Provide the [X, Y] coordinate of the cell's center where the given text is located.  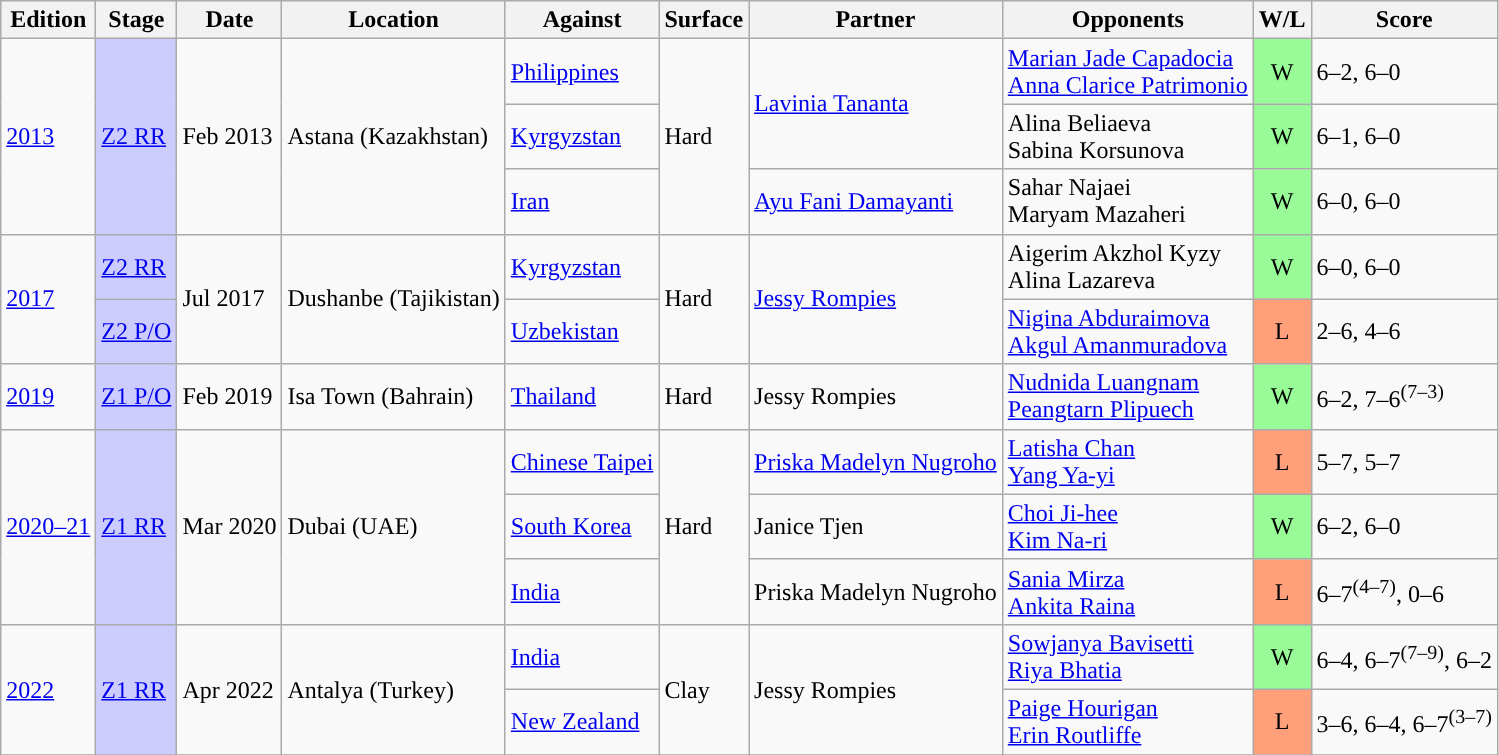
Partner [876, 20]
2–6, 4–6 [1404, 332]
Latisha Chan Yang Ya-yi [1128, 462]
South Korea [582, 526]
Uzbekistan [582, 332]
6–1, 6–0 [1404, 136]
Isa Town (Bahrain) [394, 396]
6–2, 7–6(7–3) [1404, 396]
Aigerim Akzhol Kyzy Alina Lazareva [1128, 266]
Surface [704, 20]
Philippines [582, 72]
Date [230, 20]
2017 [48, 299]
Apr 2022 [230, 689]
Janice Tjen [876, 526]
Jul 2017 [230, 299]
Sahar Najaei Maryam Mazaheri [1128, 202]
Chinese Taipei [582, 462]
Ayu Fani Damayanti [876, 202]
Mar 2020 [230, 526]
Opponents [1128, 20]
Dushanbe (Tajikistan) [394, 299]
Location [394, 20]
Feb 2019 [230, 396]
Sowjanya Bavisetti Riya Bhatia [1128, 656]
Antalya (Turkey) [394, 689]
Marian Jade Capadocia Anna Clarice Patrimonio [1128, 72]
Z1 P/O [136, 396]
6–4, 6–7(7–9), 6–2 [1404, 656]
3–6, 6–4, 6–7(3–7) [1404, 722]
2020–21 [48, 526]
Thailand [582, 396]
Nudnida Luangnam Peangtarn Plipuech [1128, 396]
Edition [48, 20]
Against [582, 20]
Lavinia Tananta [876, 104]
Z2 P/O [136, 332]
5–7, 5–7 [1404, 462]
2022 [48, 689]
6–7(4–7), 0–6 [1404, 592]
Iran [582, 202]
2019 [48, 396]
Paige Hourigan Erin Routliffe [1128, 722]
Score [1404, 20]
Stage [136, 20]
Dubai (UAE) [394, 526]
Clay [704, 689]
Astana (Kazakhstan) [394, 136]
Choi Ji-hee Kim Na-ri [1128, 526]
2013 [48, 136]
New Zealand [582, 722]
Sania Mirza Ankita Raina [1128, 592]
Nigina Abduraimova Akgul Amanmuradova [1128, 332]
Alina Beliaeva Sabina Korsunova [1128, 136]
W/L [1282, 20]
Feb 2013 [230, 136]
